Pinpoint the cell where the given text exists, returning its (X, Y) midpoint coordinate. 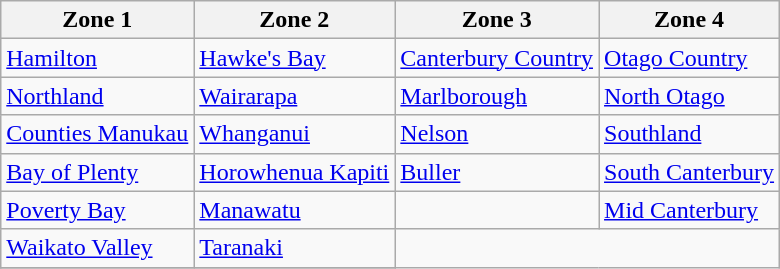
Poverty Bay (98, 210)
Zone 2 (294, 20)
Northland (98, 96)
Buller (497, 172)
Zone 1 (98, 20)
Hawke's Bay (294, 58)
Manawatu (294, 210)
Marlborough (497, 96)
Whanganui (294, 134)
Otago Country (690, 58)
Bay of Plenty (98, 172)
Wairarapa (294, 96)
Canterbury Country (497, 58)
North Otago (690, 96)
Mid Canterbury (690, 210)
Zone 3 (497, 20)
Horowhenua Kapiti (294, 172)
Counties Manukau (98, 134)
Waikato Valley (98, 248)
South Canterbury (690, 172)
Zone 4 (690, 20)
Southland (690, 134)
Hamilton (98, 58)
Nelson (497, 134)
Taranaki (294, 248)
